Pinpoint the cell where the given text exists, returning its [x, y] midpoint coordinate. 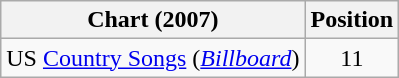
Position [352, 20]
11 [352, 58]
Chart (2007) [153, 20]
US Country Songs (Billboard) [153, 58]
